Detect which cell encompasses the target text, then output its [X, Y] center coordinate. 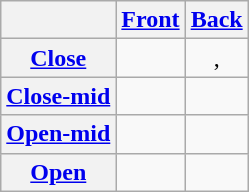
Open-mid [58, 134]
Front [150, 20]
Open [58, 172]
, [216, 58]
Close-mid [58, 96]
Back [216, 20]
Close [58, 58]
